Capture the cell that displays the provided text and extract its [x, y] central coordinate. 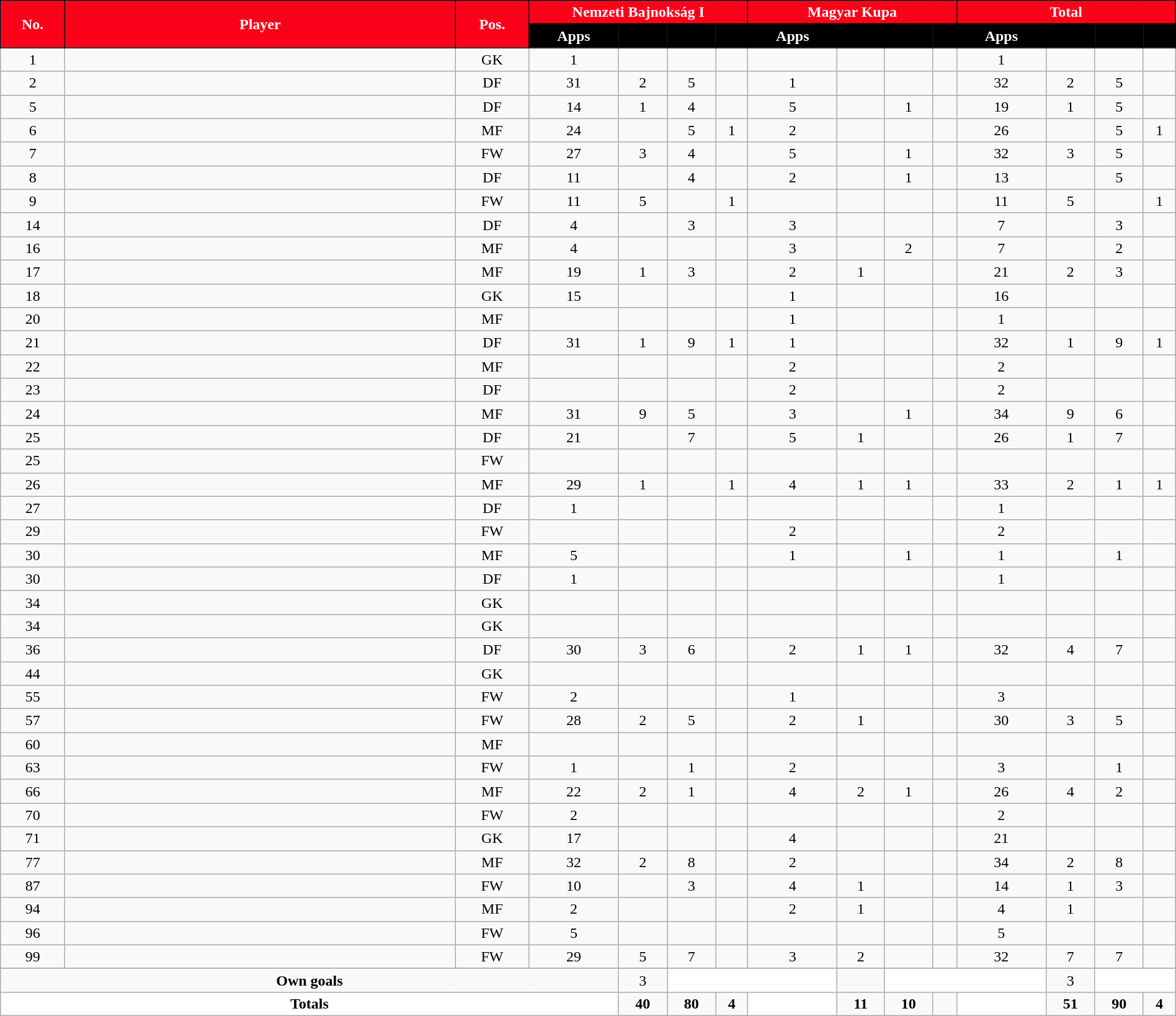
28 [574, 721]
40 [643, 1004]
Totals [310, 1004]
77 [33, 862]
36 [33, 649]
96 [33, 933]
18 [33, 296]
63 [33, 768]
No. [33, 24]
44 [33, 673]
90 [1119, 1004]
87 [33, 886]
57 [33, 721]
51 [1070, 1004]
Magyar Kupa [852, 12]
Own goals [310, 980]
55 [33, 697]
60 [33, 744]
70 [33, 815]
13 [1001, 177]
33 [1001, 484]
99 [33, 956]
23 [33, 390]
Pos. [492, 24]
94 [33, 909]
Nemzeti Bajnokság I [639, 12]
15 [574, 296]
66 [33, 791]
Player [261, 24]
Total [1066, 12]
20 [33, 319]
71 [33, 839]
80 [692, 1004]
